Identify which cell holds the provided text, then report its (X, Y) central coordinate. 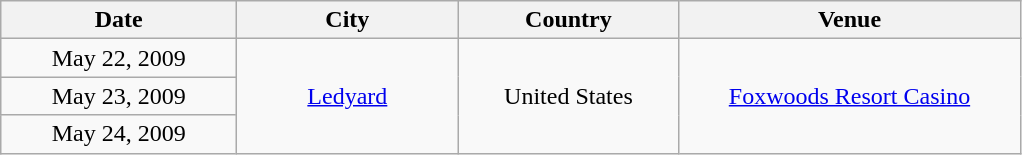
United States (568, 96)
Date (119, 20)
May 23, 2009 (119, 96)
Ledyard (348, 96)
Country (568, 20)
City (348, 20)
May 24, 2009 (119, 134)
Venue (850, 20)
May 22, 2009 (119, 58)
Foxwoods Resort Casino (850, 96)
